Output the (x, y) coordinate of the center of the cell containing the given text.  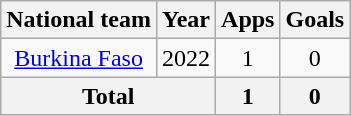
National team (79, 20)
Burkina Faso (79, 58)
Total (108, 96)
Year (186, 20)
Goals (315, 20)
2022 (186, 58)
Apps (248, 20)
